Pinpoint the cell where the given text exists, returning its (X, Y) midpoint coordinate. 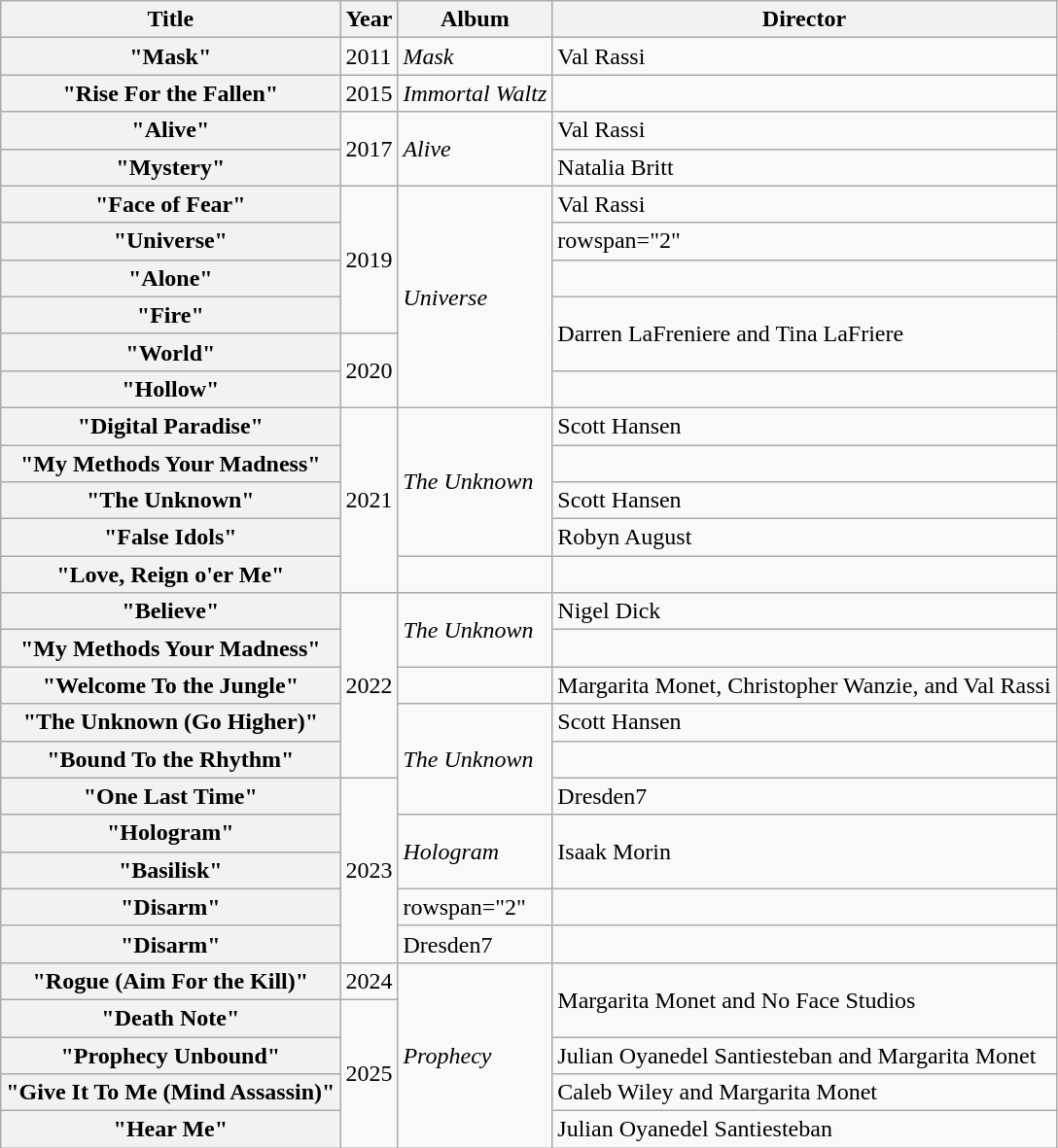
"One Last Time" (171, 796)
"Fire" (171, 315)
"Alone" (171, 278)
Hologram (475, 852)
"Universe" (171, 241)
"Face of Fear" (171, 204)
"Hollow" (171, 389)
Prophecy (475, 1055)
Mask (475, 56)
Robyn August (804, 538)
2011 (370, 56)
2017 (370, 149)
2019 (370, 260)
Universe (475, 296)
"Give It To Me (Mind Assassin)" (171, 1093)
"Rogue (Aim For the Kill)" (171, 981)
"Believe" (171, 611)
Julian Oyanedel Santiesteban and Margarita Monet (804, 1055)
"Prophecy Unbound" (171, 1055)
Caleb Wiley and Margarita Monet (804, 1093)
"Hear Me" (171, 1130)
"Love, Reign o'er Me" (171, 574)
"World" (171, 352)
"Welcome To the Jungle" (171, 685)
"Mask" (171, 56)
"Alive" (171, 130)
"Bound To the Rhythm" (171, 759)
Julian Oyanedel Santiesteban (804, 1130)
"Mystery" (171, 167)
"Basilisk" (171, 870)
2020 (370, 370)
"The Unknown" (171, 501)
2021 (370, 500)
"The Unknown (Go Higher)" (171, 722)
Margarita Monet and No Face Studios (804, 999)
2022 (370, 685)
Director (804, 19)
Margarita Monet, Christopher Wanzie, and Val Rassi (804, 685)
Nigel Dick (804, 611)
2025 (370, 1073)
"Death Note" (171, 1018)
"False Idols" (171, 538)
Immortal Waltz (475, 93)
Year (370, 19)
"Rise For the Fallen" (171, 93)
Title (171, 19)
"Digital Paradise" (171, 426)
2023 (370, 870)
Album (475, 19)
2024 (370, 981)
Natalia Britt (804, 167)
Alive (475, 149)
Darren LaFreniere and Tina LaFriere (804, 333)
2015 (370, 93)
Isaak Morin (804, 852)
"Hologram" (171, 833)
